Return the (X, Y) coordinate for the center point of the cell that contains the specified text.  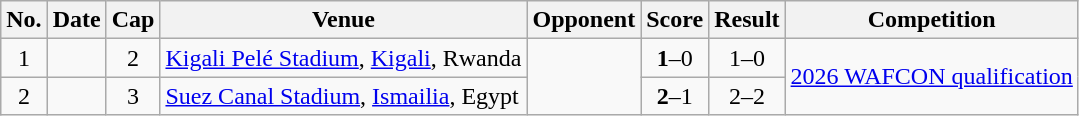
2–2 (747, 96)
Score (675, 20)
Result (747, 20)
Cap (133, 20)
Kigali Pelé Stadium, Kigali, Rwanda (344, 58)
No. (24, 20)
2–1 (675, 96)
1 (24, 58)
Date (76, 20)
Opponent (584, 20)
Suez Canal Stadium, Ismailia, Egypt (344, 96)
Venue (344, 20)
Competition (932, 20)
3 (133, 96)
2026 WAFCON qualification (932, 77)
